Return (X, Y) of the center of cell containing provided text 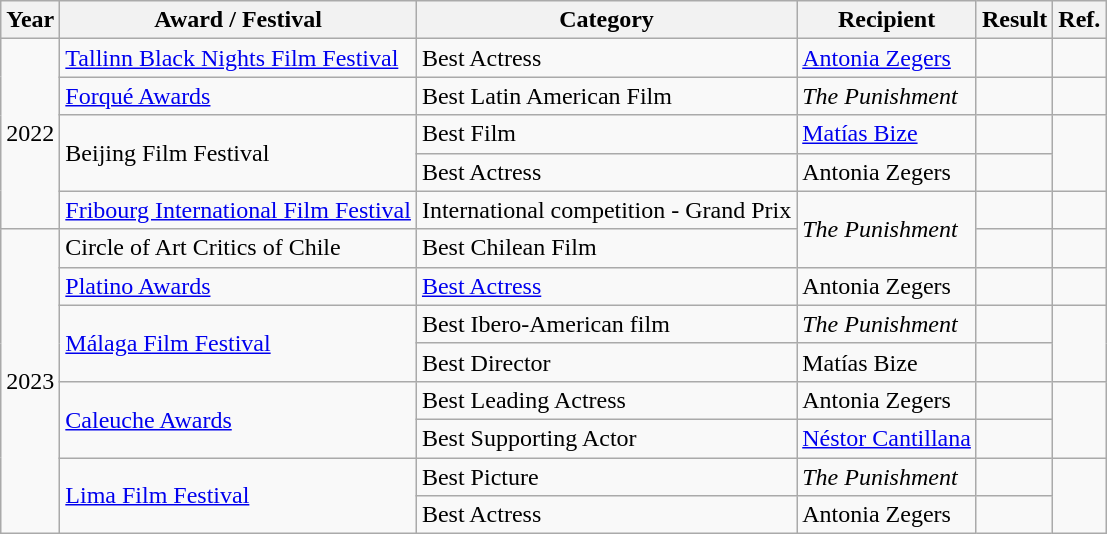
Fribourg International Film Festival (238, 210)
Best Supporting Actor (606, 438)
Best Chilean Film (606, 248)
Best Picture (606, 477)
Circle of Art Critics of Chile (238, 248)
Platino Awards (238, 286)
Lima Film Festival (238, 496)
Award / Festival (238, 20)
Best Latin American Film (606, 96)
Tallinn Black Nights Film Festival (238, 58)
Best Film (606, 134)
Ref. (1080, 20)
International competition - Grand Prix (606, 210)
Recipient (887, 20)
2022 (30, 134)
Year (30, 20)
Néstor Cantillana (887, 438)
Beijing Film Festival (238, 153)
Caleuche Awards (238, 419)
2023 (30, 381)
Best Leading Actress (606, 400)
Best Director (606, 362)
Forqué Awards (238, 96)
Result (1014, 20)
Category (606, 20)
Best Ibero-American film (606, 324)
Málaga Film Festival (238, 343)
